Find where the given text appears and provide that cell's center as [X, Y] coordinate. 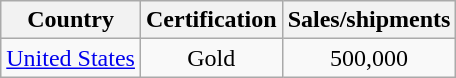
Sales/shipments [369, 20]
Country [71, 20]
500,000 [369, 58]
Gold [211, 58]
United States [71, 58]
Certification [211, 20]
